Capture the cell that displays the provided text and extract its (x, y) central coordinate. 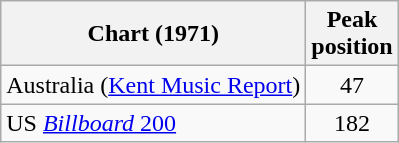
US Billboard 200 (154, 123)
Chart (1971) (154, 34)
47 (352, 85)
182 (352, 123)
Australia (Kent Music Report) (154, 85)
Peakposition (352, 34)
